Return the [x, y] coordinate for the center point of the cell that contains the specified text.  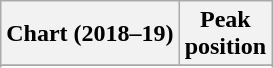
Peak position [225, 34]
Chart (2018–19) [90, 34]
